Find where the given text appears and provide that cell's center as (X, Y) coordinate. 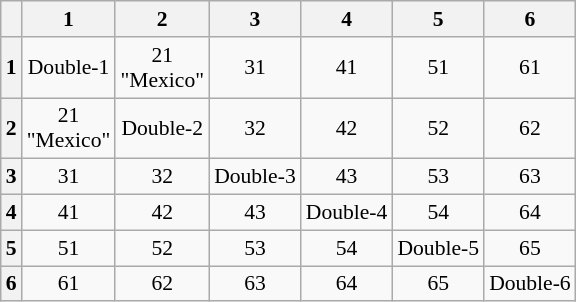
Double-5 (438, 248)
Double-2 (162, 128)
Double-1 (69, 68)
Double-4 (347, 213)
Double-6 (530, 284)
Double-3 (255, 177)
